Search for the cell housing the specified text and yield its [x, y] center coordinate. 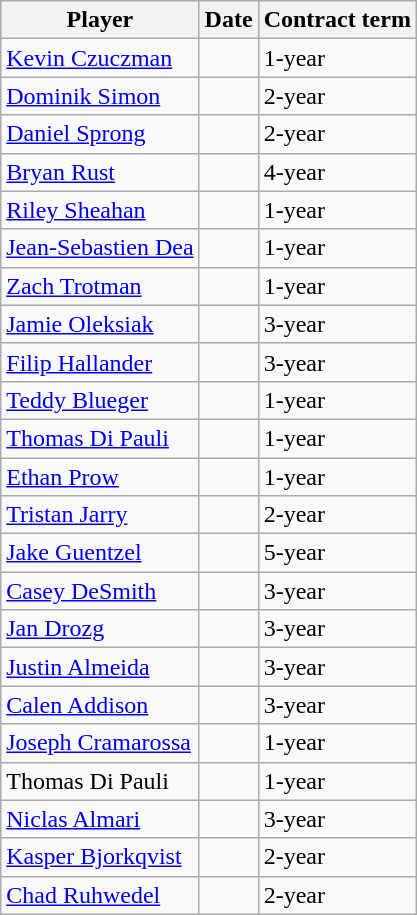
Jan Drozg [100, 629]
Player [100, 20]
Kevin Czuczman [100, 58]
Tristan Jarry [100, 515]
Kasper Bjorkqvist [100, 857]
Jake Guentzel [100, 553]
Contract term [337, 20]
Filip Hallander [100, 362]
Justin Almeida [100, 667]
Jean-Sebastien Dea [100, 248]
5-year [337, 553]
Daniel Sprong [100, 134]
Chad Ruhwedel [100, 895]
Bryan Rust [100, 172]
Date [228, 20]
Niclas Almari [100, 819]
Teddy Blueger [100, 400]
4-year [337, 172]
Ethan Prow [100, 477]
Casey DeSmith [100, 591]
Dominik Simon [100, 96]
Riley Sheahan [100, 210]
Calen Addison [100, 705]
Joseph Cramarossa [100, 743]
Jamie Oleksiak [100, 324]
Zach Trotman [100, 286]
